Scan for the cell matching the given text and deliver its (X, Y) coordinate at center. 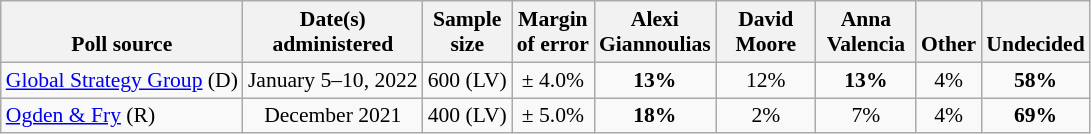
Samplesize (468, 32)
69% (1035, 116)
AlexiGiannoulias (655, 32)
18% (655, 116)
Poll source (122, 32)
7% (866, 116)
2% (766, 116)
± 4.0% (553, 80)
Global Strategy Group (D) (122, 80)
Date(s)administered (333, 32)
December 2021 (333, 116)
600 (LV) (468, 80)
12% (766, 80)
Ogden & Fry (R) (122, 116)
DavidMoore (766, 32)
± 5.0% (553, 116)
58% (1035, 80)
400 (LV) (468, 116)
AnnaValencia (866, 32)
Undecided (1035, 32)
Other (948, 32)
Marginof error (553, 32)
January 5–10, 2022 (333, 80)
